Detect which cell encompasses the target text, then output its [X, Y] center coordinate. 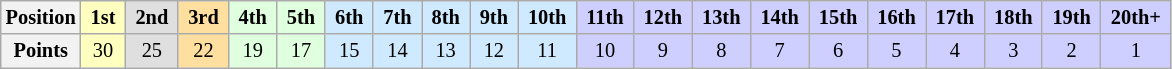
5th [301, 17]
7 [779, 51]
6th [349, 17]
4th [253, 17]
25 [152, 51]
Points [41, 51]
8 [721, 51]
4 [955, 51]
17th [955, 17]
5 [896, 51]
9 [663, 51]
10 [604, 51]
9th [494, 17]
6 [838, 51]
12th [663, 17]
20th+ [1136, 17]
2 [1071, 51]
1st [104, 17]
10th [547, 17]
30 [104, 51]
14th [779, 17]
12 [494, 51]
18th [1013, 17]
17 [301, 51]
3rd [203, 17]
3 [1013, 51]
22 [203, 51]
8th [446, 17]
13th [721, 17]
19 [253, 51]
15 [349, 51]
1 [1136, 51]
14 [397, 51]
Position [41, 17]
11 [547, 51]
2nd [152, 17]
16th [896, 17]
13 [446, 51]
19th [1071, 17]
15th [838, 17]
11th [604, 17]
7th [397, 17]
